Locate the cell with the specified text and output its (x, y) center coordinate. 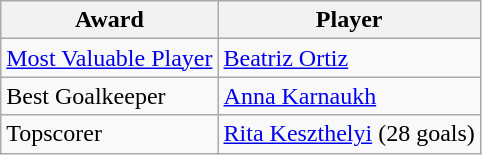
Topscorer (110, 134)
Anna Karnaukh (349, 96)
Rita Keszthelyi (28 goals) (349, 134)
Most Valuable Player (110, 58)
Beatriz Ortiz (349, 58)
Best Goalkeeper (110, 96)
Player (349, 20)
Award (110, 20)
